Output the (x, y) coordinate of the center of the cell containing the given text.  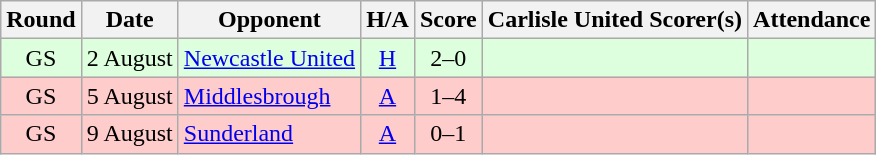
Opponent (269, 20)
H (388, 58)
9 August (130, 134)
Round (41, 20)
Score (448, 20)
Carlisle United Scorer(s) (614, 20)
2–0 (448, 58)
5 August (130, 96)
0–1 (448, 134)
2 August (130, 58)
Attendance (812, 20)
Date (130, 20)
H/A (388, 20)
Newcastle United (269, 58)
1–4 (448, 96)
Middlesbrough (269, 96)
Sunderland (269, 134)
